Detect which cell encompasses the target text, then output its [x, y] center coordinate. 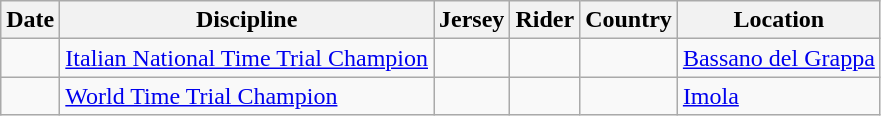
World Time Trial Champion [247, 96]
Country [629, 20]
Jersey [472, 20]
Rider [545, 20]
Location [778, 20]
Italian National Time Trial Champion [247, 58]
Date [30, 20]
Imola [778, 96]
Bassano del Grappa [778, 58]
Discipline [247, 20]
